Output the [x, y] coordinate of the center of the cell containing the given text.  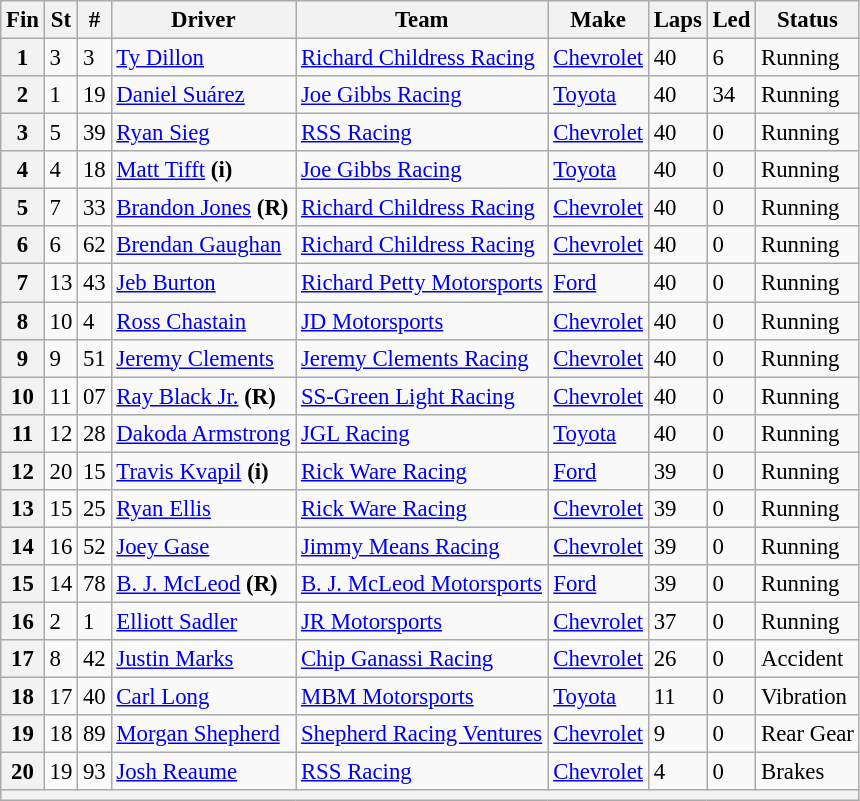
43 [94, 283]
Jimmy Means Racing [422, 546]
93 [94, 772]
Brakes [808, 772]
Vibration [808, 697]
St [60, 20]
Laps [678, 20]
52 [94, 546]
Justin Marks [204, 659]
Brendan Gaughan [204, 245]
33 [94, 208]
Fin [23, 20]
25 [94, 509]
Accident [808, 659]
MBM Motorsports [422, 697]
Led [732, 20]
28 [94, 433]
Jeb Burton [204, 283]
Carl Long [204, 697]
Ross Chastain [204, 321]
Joey Gase [204, 546]
JGL Racing [422, 433]
Ryan Sieg [204, 133]
78 [94, 584]
37 [678, 621]
B. J. McLeod Motorsports [422, 584]
Ty Dillon [204, 58]
JR Motorsports [422, 621]
# [94, 20]
42 [94, 659]
Richard Petty Motorsports [422, 283]
Team [422, 20]
Ray Black Jr. (R) [204, 396]
Travis Kvapil (i) [204, 471]
Daniel Suárez [204, 95]
26 [678, 659]
89 [94, 734]
07 [94, 396]
Status [808, 20]
Dakoda Armstrong [204, 433]
Morgan Shepherd [204, 734]
Make [598, 20]
Shepherd Racing Ventures [422, 734]
62 [94, 245]
Brandon Jones (R) [204, 208]
Jeremy Clements [204, 358]
Driver [204, 20]
Ryan Ellis [204, 509]
JD Motorsports [422, 321]
Chip Ganassi Racing [422, 659]
B. J. McLeod (R) [204, 584]
Josh Reaume [204, 772]
Jeremy Clements Racing [422, 358]
51 [94, 358]
Rear Gear [808, 734]
Matt Tifft (i) [204, 170]
34 [732, 95]
Elliott Sadler [204, 621]
SS-Green Light Racing [422, 396]
